Scan for the cell matching the given text and deliver its (x, y) coordinate at center. 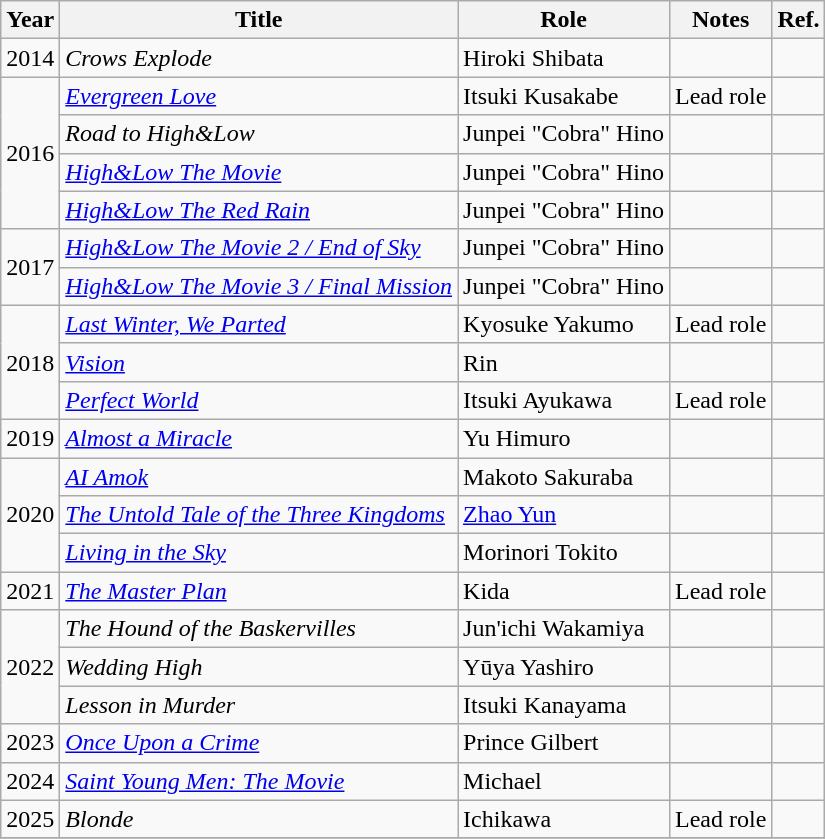
Notes (721, 20)
The Untold Tale of the Three Kingdoms (259, 515)
Last Winter, We Parted (259, 324)
Evergreen Love (259, 96)
2018 (30, 362)
Kida (564, 591)
Role (564, 20)
Michael (564, 781)
Prince Gilbert (564, 743)
Kyosuke Yakumo (564, 324)
Lesson in Murder (259, 705)
Ref. (798, 20)
2019 (30, 438)
Yu Himuro (564, 438)
2016 (30, 153)
Saint Young Men: The Movie (259, 781)
Year (30, 20)
Makoto Sakuraba (564, 477)
Jun'ichi Wakamiya (564, 629)
2024 (30, 781)
2014 (30, 58)
The Hound of the Baskervilles (259, 629)
Perfect World (259, 400)
High&Low The Red Rain (259, 210)
Wedding High (259, 667)
Road to High&Low (259, 134)
Living in the Sky (259, 553)
High&Low The Movie (259, 172)
Hiroki Shibata (564, 58)
Itsuki Ayukawa (564, 400)
AI Amok (259, 477)
2020 (30, 515)
Itsuki Kusakabe (564, 96)
2021 (30, 591)
Yūya Yashiro (564, 667)
The Master Plan (259, 591)
2023 (30, 743)
Once Upon a Crime (259, 743)
Zhao Yun (564, 515)
Vision (259, 362)
2022 (30, 667)
2017 (30, 267)
High&Low The Movie 3 / Final Mission (259, 286)
High&Low The Movie 2 / End of Sky (259, 248)
Itsuki Kanayama (564, 705)
Title (259, 20)
Blonde (259, 819)
Ichikawa (564, 819)
Almost a Miracle (259, 438)
2025 (30, 819)
Rin (564, 362)
Morinori Tokito (564, 553)
Crows Explode (259, 58)
